Detect which cell encompasses the target text, then output its (x, y) center coordinate. 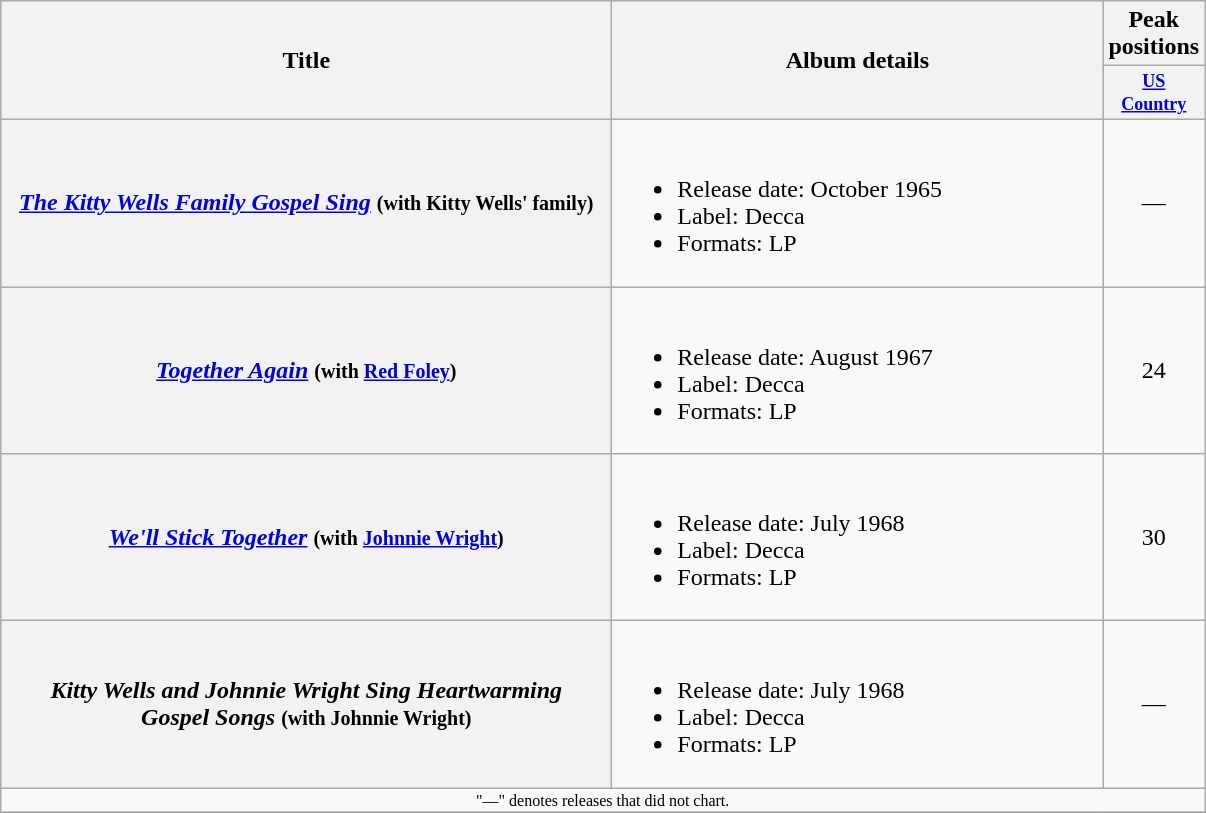
"—" denotes releases that did not chart. (603, 800)
The Kitty Wells Family Gospel Sing (with Kitty Wells' family) (306, 202)
Kitty Wells and Johnnie Wright Sing HeartwarmingGospel Songs (with Johnnie Wright) (306, 704)
Release date: October 1965Label: DeccaFormats: LP (858, 202)
30 (1154, 538)
USCountry (1154, 93)
Title (306, 60)
Peakpositions (1154, 34)
Together Again (with Red Foley) (306, 370)
Album details (858, 60)
24 (1154, 370)
Release date: August 1967Label: DeccaFormats: LP (858, 370)
We'll Stick Together (with Johnnie Wright) (306, 538)
